Return the [x, y] coordinate for the center point of the cell that contains the specified text.  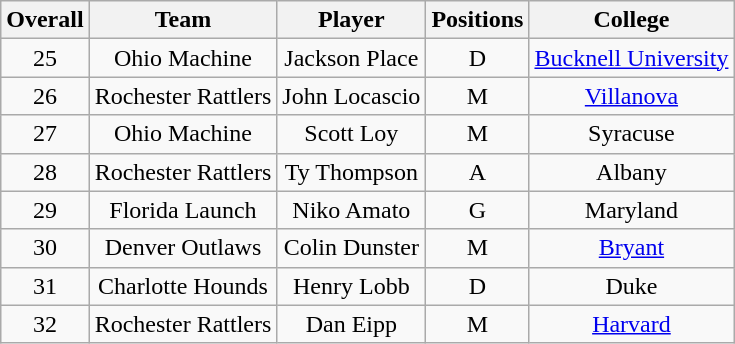
25 [45, 58]
30 [45, 248]
Bryant [632, 248]
Florida Launch [183, 210]
Niko Amato [352, 210]
Charlotte Hounds [183, 286]
Colin Dunster [352, 248]
Duke [632, 286]
Albany [632, 172]
College [632, 20]
32 [45, 324]
27 [45, 134]
Jackson Place [352, 58]
Positions [478, 20]
Ty Thompson [352, 172]
Dan Eipp [352, 324]
Maryland [632, 210]
31 [45, 286]
Henry Lobb [352, 286]
John Locascio [352, 96]
Syracuse [632, 134]
Scott Loy [352, 134]
Bucknell University [632, 58]
28 [45, 172]
26 [45, 96]
Harvard [632, 324]
G [478, 210]
29 [45, 210]
Overall [45, 20]
A [478, 172]
Denver Outlaws [183, 248]
Villanova [632, 96]
Player [352, 20]
Team [183, 20]
